Locate the cell with the specified text and output its (x, y) center coordinate. 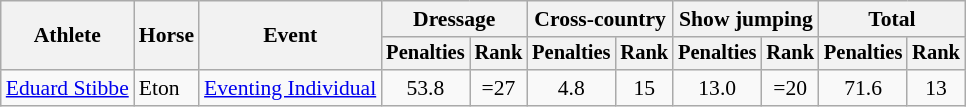
Eton (166, 88)
Total (892, 19)
Show jumping (746, 19)
53.8 (425, 88)
Horse (166, 36)
Athlete (68, 36)
13.0 (717, 88)
71.6 (863, 88)
4.8 (571, 88)
=20 (790, 88)
Eventing Individual (290, 88)
Event (290, 36)
Dressage (454, 19)
Eduard Stibbe (68, 88)
13 (936, 88)
15 (644, 88)
Cross-country (600, 19)
=27 (499, 88)
